Pinpoint the cell where the given text exists, returning its [X, Y] midpoint coordinate. 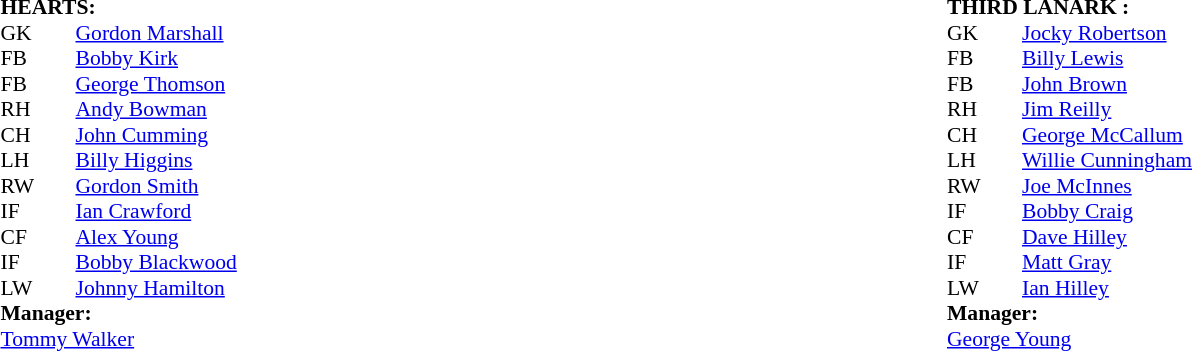
Andy Bowman [156, 109]
Gordon Marshall [156, 33]
Jim Reilly [1107, 109]
Jocky Robertson [1107, 33]
Gordon Smith [156, 186]
Billy Lewis [1107, 59]
George Thomson [156, 84]
Bobby Kirk [156, 59]
Johnny Hamilton [156, 288]
Ian Hilley [1107, 288]
Matt Gray [1107, 263]
Bobby Craig [1107, 211]
Bobby Blackwood [156, 263]
John Cumming [156, 135]
Alex Young [156, 237]
Willie Cunningham [1107, 161]
John Brown [1107, 84]
George McCallum [1107, 135]
Dave Hilley [1107, 237]
Billy Higgins [156, 161]
Ian Crawford [156, 211]
Joe McInnes [1107, 186]
